Find where the given text appears and provide that cell's center as (X, Y) coordinate. 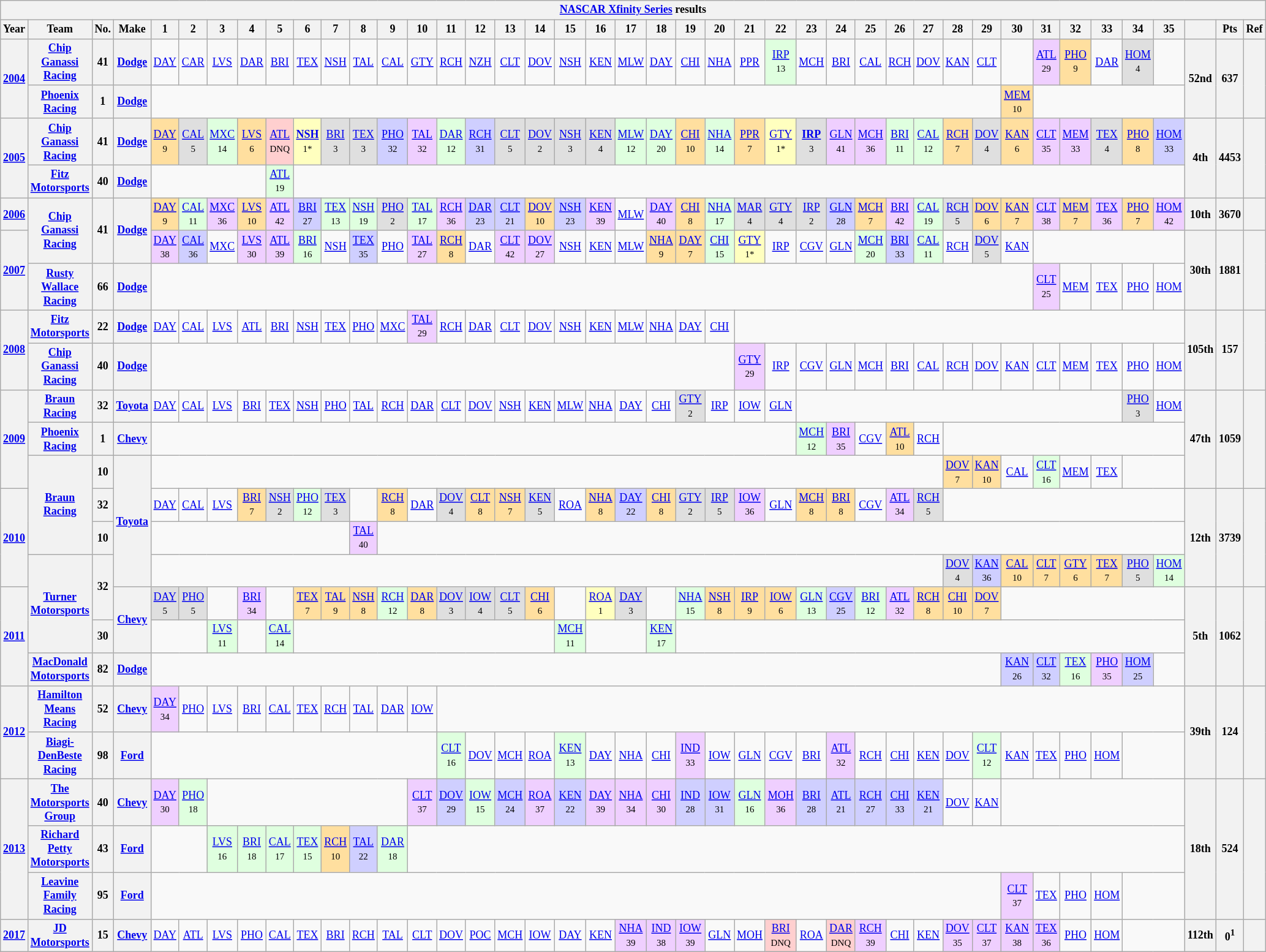
Hamilton Means Racing (60, 709)
2005 (15, 158)
21 (750, 29)
RCH7 (957, 142)
DARDNQ (842, 935)
Biagi-DenBeste Racing (60, 755)
No. (103, 29)
2009 (15, 439)
IRP5 (720, 505)
MEM7 (1076, 214)
4th (1200, 158)
ATL34 (900, 505)
MacDonald Motorsports (60, 670)
14 (540, 29)
KEN5 (540, 505)
Year (15, 29)
18th (1200, 849)
Ref (1254, 29)
KEN22 (570, 803)
LVS16 (222, 849)
TEX15 (307, 849)
TAL17 (423, 214)
PHO3 (1138, 406)
IND28 (690, 803)
IND38 (661, 935)
KAN10 (987, 472)
TEX35 (363, 247)
PPR7 (750, 142)
MCH24 (510, 803)
01 (1230, 935)
RCH12 (393, 603)
DAR23 (480, 214)
ATL39 (279, 247)
KEN21 (929, 803)
BRI18 (252, 849)
LVS11 (222, 637)
157 (1230, 350)
RCH39 (870, 935)
PHO7 (1138, 214)
TAL9 (336, 603)
DAY22 (631, 505)
ATL19 (279, 181)
3739 (1230, 538)
47th (1200, 439)
26 (900, 29)
7 (336, 29)
NSH1* (307, 142)
NSH23 (570, 214)
DAY34 (165, 709)
HOM25 (1138, 670)
PHO9 (1076, 62)
PHO2 (393, 214)
KAN26 (1017, 670)
PHO8 (1138, 142)
12 (480, 29)
CAL12 (929, 142)
MLW12 (631, 142)
2008 (15, 350)
DOV27 (540, 247)
BRI28 (812, 803)
CHI30 (661, 803)
CHI15 (720, 247)
DAY39 (601, 803)
BRI27 (307, 214)
PHO35 (1107, 670)
RCH27 (870, 803)
CAL5 (193, 142)
GLN28 (842, 214)
98 (103, 755)
IOW6 (780, 603)
KAN36 (987, 570)
1062 (1230, 636)
BRI42 (900, 214)
CLT8 (480, 505)
LVS10 (252, 214)
MCH36 (870, 142)
18 (661, 29)
524 (1230, 849)
2011 (15, 636)
KEN17 (661, 637)
DAY5 (165, 603)
ATL29 (1046, 62)
25 (870, 29)
2013 (15, 849)
Pts (1230, 29)
CLT25 (1046, 287)
TEX13 (336, 214)
DAY30 (165, 803)
13 (510, 29)
HOM4 (1138, 62)
DOV29 (451, 803)
DAY40 (661, 214)
ATL10 (900, 439)
NSH7 (510, 505)
CAL14 (279, 637)
3670 (1230, 214)
CLT42 (510, 247)
CLT12 (987, 755)
LVS30 (252, 247)
KAN7 (1017, 214)
BRI16 (307, 247)
CGV25 (842, 603)
BRI7 (252, 505)
BRI35 (842, 439)
BRI12 (870, 603)
IOW15 (480, 803)
1881 (1230, 270)
TEX4 (1107, 142)
2012 (15, 732)
BRIDNQ (780, 935)
35 (1169, 29)
NSH19 (363, 214)
GLN41 (842, 142)
PHO12 (307, 505)
34 (1138, 29)
GTY6 (1076, 570)
30th (1200, 270)
MCH12 (812, 439)
1059 (1230, 439)
MCH8 (812, 505)
CHI33 (900, 803)
DOV10 (540, 214)
JD Motorsports (60, 935)
RCH31 (480, 142)
TAL29 (423, 327)
4 (252, 29)
IND33 (690, 755)
52nd (1200, 78)
3 (222, 29)
BRI11 (900, 142)
KEN4 (601, 142)
MXC36 (222, 214)
NHA17 (720, 214)
Richard Petty Motorsports (60, 849)
NHA14 (720, 142)
CLT32 (1046, 670)
PHO18 (193, 803)
CAL36 (193, 247)
2010 (15, 538)
IRP9 (750, 603)
BRI34 (252, 603)
95 (103, 896)
NHA39 (631, 935)
39th (1200, 732)
Team (60, 29)
NZH (480, 62)
PPR (750, 62)
CLT38 (1046, 214)
DOV6 (987, 214)
124 (1230, 732)
HOM33 (1169, 142)
NHA8 (601, 505)
IRP13 (780, 62)
28 (957, 29)
9 (393, 29)
RCH36 (451, 214)
DAR8 (423, 603)
RCH10 (336, 849)
HOM42 (1169, 214)
10th (1200, 214)
TAL27 (423, 247)
NHA9 (661, 247)
BRI3 (336, 142)
DOV2 (540, 142)
82 (103, 670)
TEX16 (1076, 670)
ROA37 (540, 803)
31 (1046, 29)
MCH20 (870, 247)
MOH36 (780, 803)
5 (279, 29)
2 (193, 29)
IRP3 (812, 142)
112th (1200, 935)
8 (363, 29)
CHI6 (540, 603)
105th (1200, 350)
GLN13 (812, 603)
MOH (750, 935)
KAN38 (1017, 935)
DAY38 (165, 247)
GLN16 (750, 803)
DAY7 (690, 247)
The Motorsports Group (60, 803)
IOW39 (690, 935)
ATL42 (279, 214)
12th (1200, 538)
BRI8 (842, 505)
2006 (15, 214)
BRI33 (900, 247)
DAR12 (451, 142)
20 (720, 29)
19 (690, 29)
2004 (15, 78)
KEN39 (601, 214)
ATLDNQ (279, 142)
66 (103, 287)
NSH2 (279, 505)
TAL32 (423, 142)
KAN6 (1017, 142)
24 (842, 29)
2017 (15, 935)
NSH3 (570, 142)
IOW36 (750, 505)
MCH11 (570, 637)
TAL22 (363, 849)
MAR4 (750, 214)
CAR (193, 62)
27 (929, 29)
Rusty Wallace Racing (60, 287)
NHA34 (631, 803)
MEM33 (1076, 142)
HOM14 (1169, 570)
2007 (15, 270)
PHO32 (393, 142)
11 (451, 29)
KEN13 (570, 755)
DOV35 (957, 935)
29 (987, 29)
MCH7 (870, 214)
DOV3 (451, 603)
Make (132, 29)
DOV5 (987, 247)
CAL10 (1017, 570)
IRP2 (812, 214)
GTY (423, 62)
CAL19 (929, 214)
CLT7 (1046, 570)
DAY20 (661, 142)
6 (307, 29)
4453 (1230, 158)
TAL40 (363, 538)
5th (1200, 636)
43 (103, 849)
CLT21 (510, 214)
IOW31 (720, 803)
ATL21 (842, 803)
33 (1107, 29)
MEM10 (1017, 102)
GTY4 (780, 214)
16 (601, 29)
ROA1 (601, 603)
NHA15 (690, 603)
DAR18 (393, 849)
CAL17 (279, 849)
Turner Motorsports (60, 603)
NASCAR Xfinity Series results (633, 10)
DAY3 (631, 603)
52 (103, 709)
23 (812, 29)
CLT35 (1046, 142)
17 (631, 29)
POC (480, 935)
IOW4 (480, 603)
Leavine Family Racing (60, 896)
LVS6 (252, 142)
637 (1230, 78)
MXC14 (222, 142)
GTY29 (750, 366)
